Pinpoint the cell where the given text exists, returning its [X, Y] midpoint coordinate. 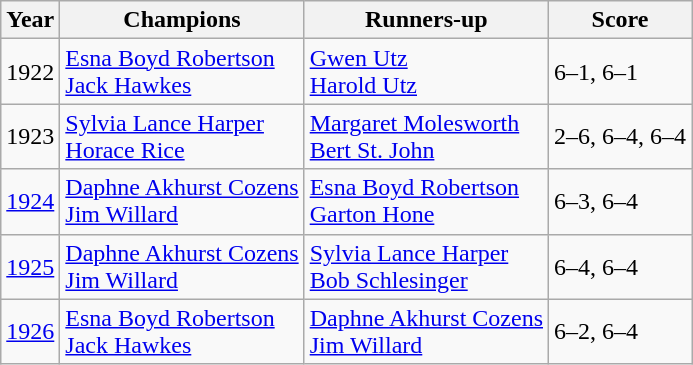
6–4, 6–4 [620, 266]
Score [620, 20]
6–1, 6–1 [620, 72]
Runners-up [426, 20]
1924 [30, 202]
1926 [30, 332]
Margaret Molesworth Bert St. John [426, 136]
1923 [30, 136]
Champions [182, 20]
6–3, 6–4 [620, 202]
Esna Boyd Robertson Garton Hone [426, 202]
Sylvia Lance Harper Bob Schlesinger [426, 266]
Year [30, 20]
1922 [30, 72]
6–2, 6–4 [620, 332]
Gwen Utz Harold Utz [426, 72]
2–6, 6–4, 6–4 [620, 136]
1925 [30, 266]
Sylvia Lance Harper Horace Rice [182, 136]
